Search for the cell housing the specified text and yield its (x, y) center coordinate. 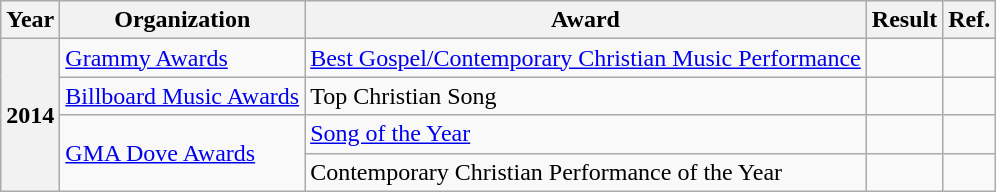
Top Christian Song (586, 96)
Year (30, 20)
Ref. (970, 20)
Best Gospel/Contemporary Christian Music Performance (586, 58)
Song of the Year (586, 134)
Result (904, 20)
Grammy Awards (182, 58)
Award (586, 20)
GMA Dove Awards (182, 153)
Organization (182, 20)
2014 (30, 115)
Contemporary Christian Performance of the Year (586, 172)
Billboard Music Awards (182, 96)
